Search for the cell housing the specified text and yield its [X, Y] center coordinate. 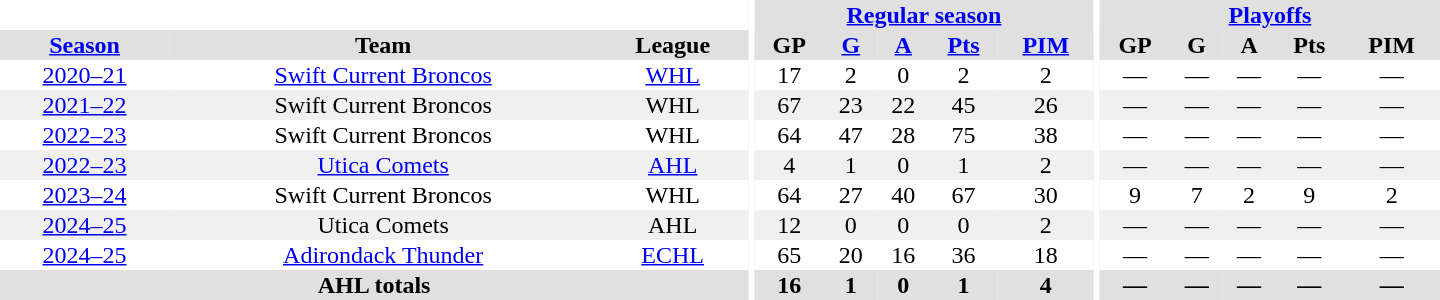
38 [1046, 135]
7 [1196, 195]
47 [851, 135]
Team [383, 45]
40 [903, 195]
Regular season [924, 15]
2023–24 [84, 195]
Adirondack Thunder [383, 255]
30 [1046, 195]
27 [851, 195]
2021–22 [84, 105]
36 [963, 255]
75 [963, 135]
22 [903, 105]
26 [1046, 105]
45 [963, 105]
Playoffs [1270, 15]
23 [851, 105]
ECHL [672, 255]
League [672, 45]
AHL totals [374, 285]
12 [790, 225]
18 [1046, 255]
Season [84, 45]
17 [790, 75]
65 [790, 255]
28 [903, 135]
2020–21 [84, 75]
20 [851, 255]
